Provide the (x, y) coordinate of the cell's center where the given text is located.  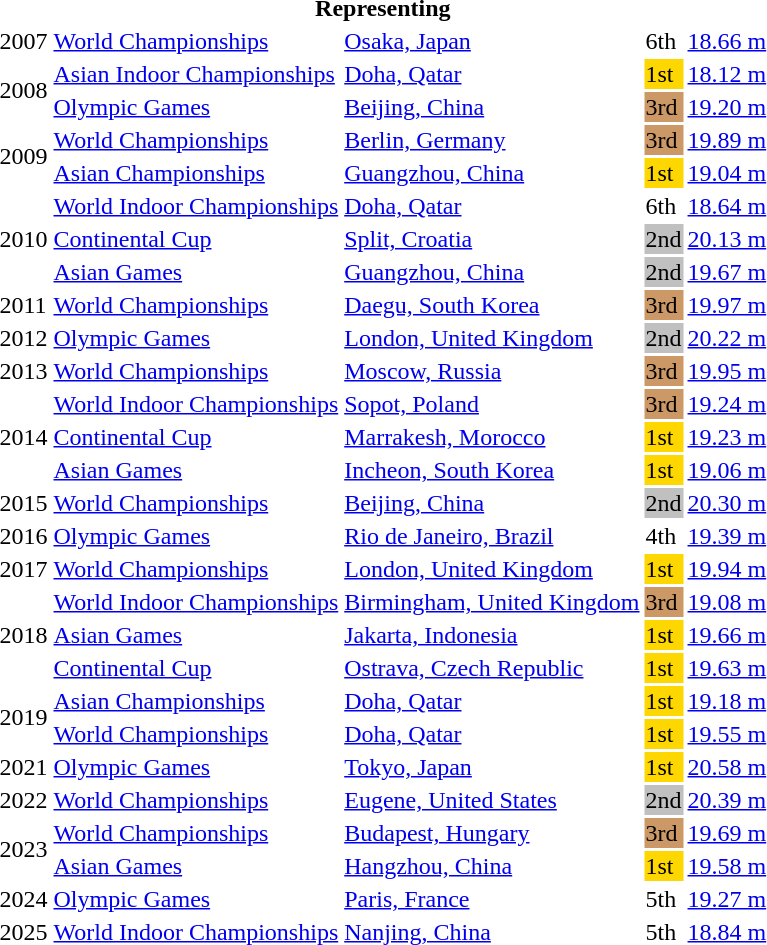
Osaka, Japan (492, 41)
Birmingham, United Kingdom (492, 602)
Moscow, Russia (492, 371)
Asian Indoor Championships (196, 74)
5th (664, 899)
Jakarta, Indonesia (492, 635)
Daegu, South Korea (492, 305)
Incheon, South Korea (492, 470)
4th (664, 536)
Rio de Janeiro, Brazil (492, 536)
Ostrava, Czech Republic (492, 668)
Split, Croatia (492, 239)
Eugene, United States (492, 800)
Berlin, Germany (492, 140)
Marrakesh, Morocco (492, 437)
Paris, France (492, 899)
Sopot, Poland (492, 404)
Hangzhou, China (492, 866)
Tokyo, Japan (492, 767)
Budapest, Hungary (492, 833)
